For the text-containing cell, return its midpoint in [X, Y] coordinate format. 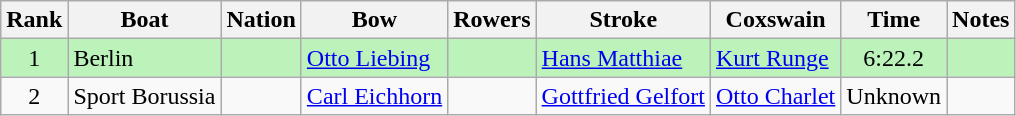
Berlin [144, 58]
1 [34, 58]
Boat [144, 20]
Otto Liebing [374, 58]
Coxswain [775, 20]
Rowers [492, 20]
Unknown [894, 96]
Notes [981, 20]
Kurt Runge [775, 58]
Otto Charlet [775, 96]
2 [34, 96]
Gottfried Gelfort [623, 96]
Nation [261, 20]
Hans Matthiae [623, 58]
Time [894, 20]
Stroke [623, 20]
Bow [374, 20]
6:22.2 [894, 58]
Sport Borussia [144, 96]
Rank [34, 20]
Carl Eichhorn [374, 96]
